Pinpoint the cell where the given text exists, returning its [X, Y] midpoint coordinate. 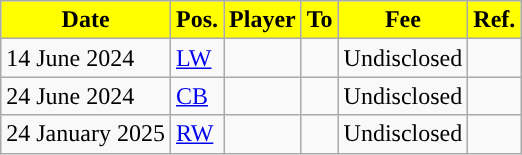
RW [196, 134]
24 June 2024 [86, 96]
Ref. [494, 20]
To [320, 20]
24 January 2025 [86, 134]
Date [86, 20]
Pos. [196, 20]
CB [196, 96]
14 June 2024 [86, 58]
Player [263, 20]
LW [196, 58]
Fee [403, 20]
